Pinpoint the cell where the given text exists, returning its (x, y) midpoint coordinate. 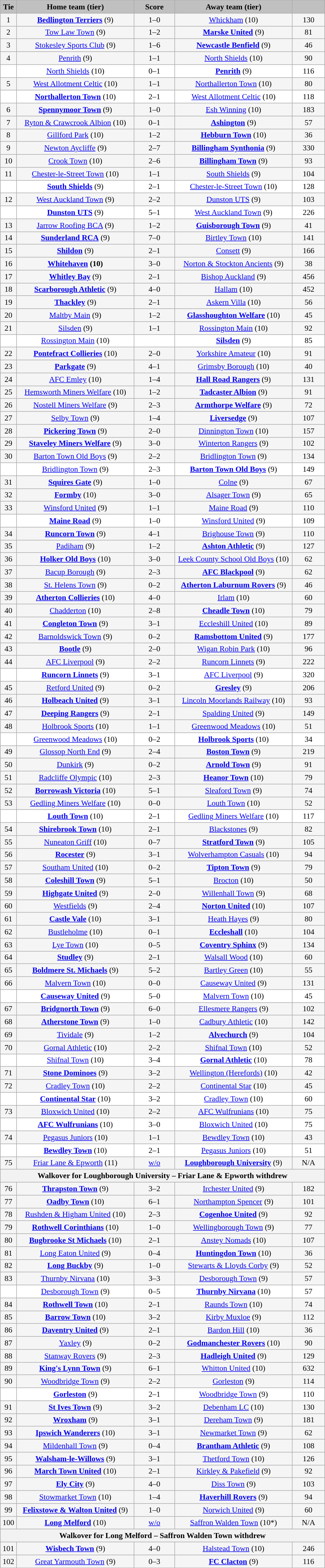
1–6 (154, 45)
Runcorn Town (9) (75, 534)
452 (308, 290)
Bridgnorth Town (9) (75, 1009)
25 (9, 392)
2–7 (154, 148)
Huntingdon Town (10) (234, 1253)
Ramsbottom United (9) (234, 637)
Nostell Miners Welfare (9) (75, 405)
Jarrow Roofing BCA (9) (75, 225)
Bardon Hill (10) (234, 1330)
Stowmarket Town (10) (75, 1497)
Pontefract Collieries (10) (75, 354)
0–7 (154, 842)
5–2 (154, 970)
Alvechurch (9) (234, 1035)
Deeping Rangers (9) (75, 714)
47 (9, 714)
31 (9, 482)
Anstey Nomads (10) (234, 1240)
246 (308, 1549)
Scarborough Athletic (9) (75, 290)
Billingham Town (9) (234, 161)
Gillford Park (10) (75, 135)
Halstead Town (10) (234, 1549)
632 (308, 1369)
Newton Aycliffe (9) (75, 148)
117 (308, 816)
1 (9, 20)
Winterton Rangers (9) (234, 444)
Ashington (9) (234, 123)
Eccleshill United (10) (234, 624)
Haverhill Rovers (9) (234, 1497)
Long Buckby (9) (75, 1266)
Loughborough University (9) (234, 1163)
76 (9, 1189)
219 (308, 752)
Rushden & Higham United (10) (75, 1215)
Castle Vale (10) (75, 919)
Wigan Robin Park (10) (234, 649)
Irchester United (9) (234, 1189)
2–8 (154, 611)
58 (9, 881)
Mildenhall Town (9) (75, 1446)
0–3 (154, 1562)
330 (308, 148)
Chadderton (10) (75, 611)
Arnold Town (9) (234, 765)
222 (308, 662)
Atherton Collieries (10) (75, 598)
Newcastle Benfield (9) (234, 45)
Walkover for Long Melford – Saffron Walden Town withdrew (162, 1536)
141 (308, 238)
Coventry Sphinx (9) (234, 945)
30 (9, 457)
18 (9, 290)
Lincoln Moorlands Railway (10) (234, 701)
Rothwell Town (10) (75, 1304)
Liversedge (9) (234, 418)
Long Eaton United (9) (75, 1253)
Godmanchester Rovers (10) (234, 1343)
5 (9, 84)
39 (9, 598)
Selby Town (9) (75, 418)
Yorkshire Amateur (10) (234, 354)
66 (9, 983)
64 (9, 957)
Holker Old Boys (10) (75, 559)
Yaxley (9) (75, 1343)
Thackley (9) (75, 303)
Parkgate (9) (75, 367)
181 (308, 1420)
Felixstowe & Walton United (9) (75, 1510)
Grimsby Borough (10) (234, 367)
20 (9, 315)
Score (154, 7)
49 (9, 752)
Cadbury Athletic (10) (234, 1022)
54 (9, 829)
Bedlington Terriers (9) (75, 20)
Sunderland RCA (9) (75, 238)
King's Lynn Town (9) (75, 1369)
AFC Blackpool (9) (234, 572)
Squires Gate (9) (75, 482)
Saffron Walden Town (10*) (234, 1523)
Long Melford (10) (75, 1523)
61 (9, 919)
Raunds Town (10) (234, 1304)
11 (9, 174)
129 (308, 1356)
Padiham (9) (75, 546)
Great Yarmouth Town (9) (75, 1562)
Willenhall Town (9) (234, 893)
Rothwell Corinthians (10) (75, 1228)
Alsager Town (9) (234, 495)
Shirebrook Town (10) (75, 829)
Irlam (10) (234, 598)
Home team (tier) (75, 7)
Stone Dominoes (9) (75, 1073)
87 (9, 1343)
Daventry United (9) (75, 1330)
Holbeach United (9) (75, 701)
Heanor Town (10) (234, 778)
Barrow Town (10) (75, 1317)
118 (308, 97)
127 (308, 546)
27 (9, 418)
St Ives Town (9) (75, 1407)
Shildon (9) (75, 251)
Dunkirk (9) (75, 765)
Barnoldswick Town (9) (75, 637)
Heath Hayes (9) (234, 919)
17 (9, 277)
4 (9, 58)
Thrapston Town (9) (75, 1189)
32 (9, 495)
44 (9, 662)
Birtley Town (10) (234, 238)
Ely City (9) (75, 1484)
69 (9, 1035)
6–0 (154, 1009)
3–3 (154, 1279)
Norton United (10) (234, 906)
Stokesley Sports Club (9) (75, 45)
Radcliffe Olympic (10) (75, 778)
Wolverhampton Casuals (10) (234, 855)
Congleton Town (9) (75, 624)
Kirby Muxloe (9) (234, 1317)
Brighouse Town (9) (234, 534)
86 (9, 1330)
10 (9, 161)
Tividale (9) (75, 1035)
Tie (9, 7)
Borrowash Victoria (10) (75, 790)
Bustleholme (10) (75, 932)
88 (9, 1356)
98 (9, 1497)
Norwich United (9) (234, 1510)
Hallam (10) (234, 290)
Esh Winning (10) (234, 110)
Southam United (10) (75, 868)
142 (308, 1022)
Wellington (Herefords) (10) (234, 1073)
Maltby Main (9) (75, 315)
Glasshoughton Welfare (10) (234, 315)
Hemsworth Miners Welfare (10) (75, 392)
Norton & Stockton Ancients (9) (234, 264)
Kirkley & Pakefield (9) (234, 1471)
Dinnington Town (10) (234, 431)
Debenham LC (10) (234, 1407)
126 (308, 1459)
Ellesmere Rangers (9) (234, 1009)
Consett (9) (234, 251)
112 (308, 1317)
99 (9, 1510)
Leek County School Old Boys (10) (234, 559)
Hall Road Rangers (9) (234, 379)
Billingham Synthonia (9) (234, 148)
Friar Lane & Epworth (11) (75, 1163)
28 (9, 431)
Bugbrooke St Michaels (10) (75, 1240)
Pickering Town (9) (75, 431)
Walkover for Loughborough University – Friar Lane & Epworth withdrew (162, 1176)
7–0 (154, 238)
Whickham (10) (234, 20)
Whitehaven (10) (75, 264)
19 (9, 303)
73 (9, 1112)
Atherton Laburnum Rovers (9) (234, 585)
105 (308, 842)
Cheadle Town (10) (234, 611)
8 (9, 135)
15 (9, 251)
Ashton Athletic (9) (234, 546)
14 (9, 238)
Cogenhoe United (9) (234, 1215)
Whitley Bay (9) (75, 277)
182 (308, 1189)
2 (9, 32)
456 (308, 277)
Atherstone Town (9) (75, 1022)
Whitton United (10) (234, 1369)
157 (308, 431)
166 (308, 251)
FC Clacton (9) (234, 1562)
Studley (9) (75, 957)
Walsham-le-Willows (9) (75, 1459)
100 (9, 1523)
St. Helens Town (9) (75, 585)
Spennymoor Town (9) (75, 110)
128 (308, 187)
206 (308, 688)
16 (9, 264)
AFC Emley (10) (75, 379)
6 (9, 110)
Wroxham (9) (75, 1420)
Marske United (9) (234, 32)
83 (9, 1279)
Eccleshall (10) (234, 932)
Wisbech Town (9) (75, 1549)
3–4 (154, 1060)
21 (9, 328)
29 (9, 444)
97 (9, 1484)
Northampton Spencer (9) (234, 1202)
Retford United (9) (75, 688)
Spalding United (9) (234, 714)
37 (9, 572)
Colne (9) (234, 482)
71 (9, 1073)
9 (9, 148)
Highgate United (9) (75, 893)
59 (9, 893)
Ipswich Wanderers (10) (75, 1433)
Oadby Town (10) (75, 1202)
Newmarket Town (9) (234, 1433)
Ryton & Crawcrook Albion (10) (75, 123)
23 (9, 367)
177 (308, 637)
Formby (10) (75, 495)
35 (9, 546)
84 (9, 1304)
Crook Town (10) (75, 161)
5–0 (154, 996)
Tipton Town (9) (234, 868)
Stratford Town (9) (234, 842)
Hebburn Town (10) (234, 135)
70 (9, 1048)
3 (9, 45)
95 (9, 1459)
Boldmere St. Michaels (9) (75, 970)
Tow Law Town (9) (75, 32)
Stanway Rovers (9) (75, 1356)
Hadleigh United (9) (234, 1356)
Stewarts & Lloyds Corby (9) (234, 1266)
Brocton (10) (234, 881)
Dereham Town (9) (234, 1420)
Guisborough Town (9) (234, 225)
226 (308, 212)
Boston Town (9) (234, 752)
7 (9, 123)
26 (9, 405)
13 (9, 225)
Walsall Wood (10) (234, 957)
63 (9, 945)
33 (9, 508)
Askern Villa (10) (234, 303)
Staveley Miners Welfare (9) (75, 444)
Bishop Auckland (9) (234, 277)
183 (308, 110)
Westfields (9) (75, 906)
March Town United (10) (75, 1471)
Away team (tier) (234, 7)
2–6 (154, 161)
12 (9, 200)
53 (9, 803)
108 (308, 1446)
Bartley Green (10) (234, 970)
Gresley (9) (234, 688)
Tadcaster Albion (9) (234, 392)
24 (9, 379)
Sleaford Town (9) (234, 790)
22 (9, 354)
Bootle (9) (75, 649)
Bacup Borough (9) (75, 572)
320 (308, 675)
Lye Town (10) (75, 945)
Armthorpe Welfare (9) (234, 405)
Brantham Athletic (9) (234, 1446)
109 (308, 521)
48 (9, 726)
Nuneaton Griff (10) (75, 842)
Wellingborough Town (9) (234, 1228)
Coleshill Town (9) (75, 881)
Glossop North End (9) (75, 752)
Thetford Town (10) (234, 1459)
Diss Town (9) (234, 1484)
114 (308, 1382)
Blackstones (9) (234, 829)
Rocester (9) (75, 855)
